For the text-containing cell, return its midpoint in (X, Y) coordinate format. 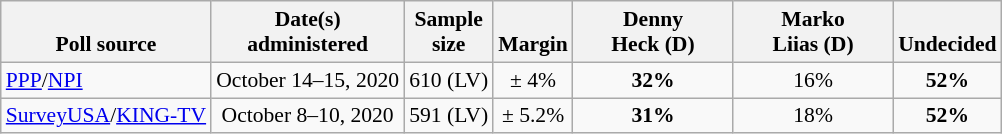
Samplesize (448, 32)
October 14–15, 2020 (308, 80)
DennyHeck (D) (653, 32)
591 (LV) (448, 116)
± 5.2% (533, 116)
32% (653, 80)
SurveyUSA/KING-TV (106, 116)
18% (813, 116)
Margin (533, 32)
MarkoLiias (D) (813, 32)
610 (LV) (448, 80)
Undecided (947, 32)
± 4% (533, 80)
31% (653, 116)
Poll source (106, 32)
Date(s)administered (308, 32)
PPP/NPI (106, 80)
16% (813, 80)
October 8–10, 2020 (308, 116)
